Scan for the cell matching the given text and deliver its [x, y] coordinate at center. 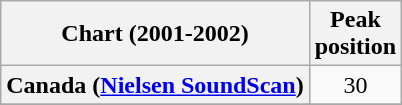
Chart (2001-2002) [155, 34]
30 [355, 85]
Canada (Nielsen SoundScan) [155, 85]
Peakposition [355, 34]
